Pinpoint the cell where the given text exists, returning its [x, y] midpoint coordinate. 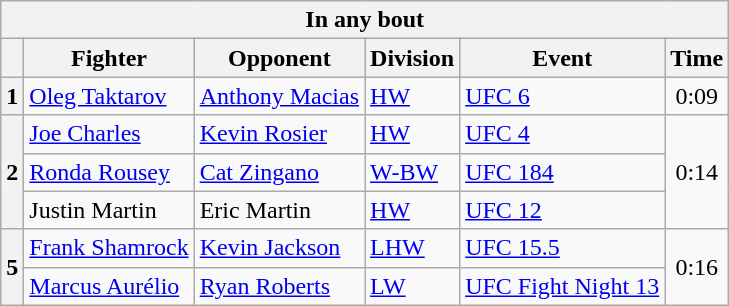
5 [12, 267]
UFC 184 [562, 172]
0:09 [697, 96]
Kevin Rosier [279, 134]
Justin Martin [109, 210]
Joe Charles [109, 134]
LW [412, 286]
Time [697, 58]
LHW [412, 248]
Ronda Rousey [109, 172]
Frank Shamrock [109, 248]
UFC 15.5 [562, 248]
2 [12, 172]
In any bout [365, 20]
Oleg Taktarov [109, 96]
Opponent [279, 58]
UFC 6 [562, 96]
UFC 12 [562, 210]
Kevin Jackson [279, 248]
Division [412, 58]
Marcus Aurélio [109, 286]
Event [562, 58]
Anthony Macias [279, 96]
Ryan Roberts [279, 286]
Eric Martin [279, 210]
0:16 [697, 267]
1 [12, 96]
UFC 4 [562, 134]
UFC Fight Night 13 [562, 286]
Fighter [109, 58]
W-BW [412, 172]
0:14 [697, 172]
Cat Zingano [279, 172]
